Pinpoint the cell where the given text exists, returning its [x, y] midpoint coordinate. 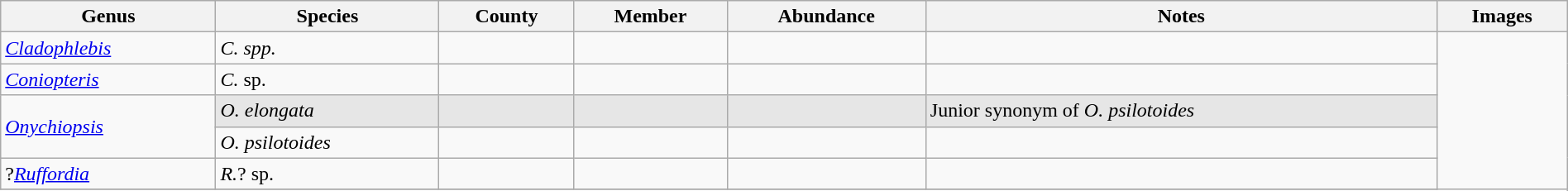
Genus [108, 17]
?Ruffordia [108, 174]
C. sp. [327, 79]
Notes [1181, 17]
C. spp. [327, 48]
Species [327, 17]
O. elongata [327, 111]
Cladophlebis [108, 48]
Abundance [826, 17]
Images [1502, 17]
County [506, 17]
Member [650, 17]
Onychiopsis [108, 127]
O. psilotoides [327, 142]
Coniopteris [108, 79]
R.? sp. [327, 174]
Junior synonym of O. psilotoides [1181, 111]
